Scan for the cell matching the given text and deliver its [X, Y] coordinate at center. 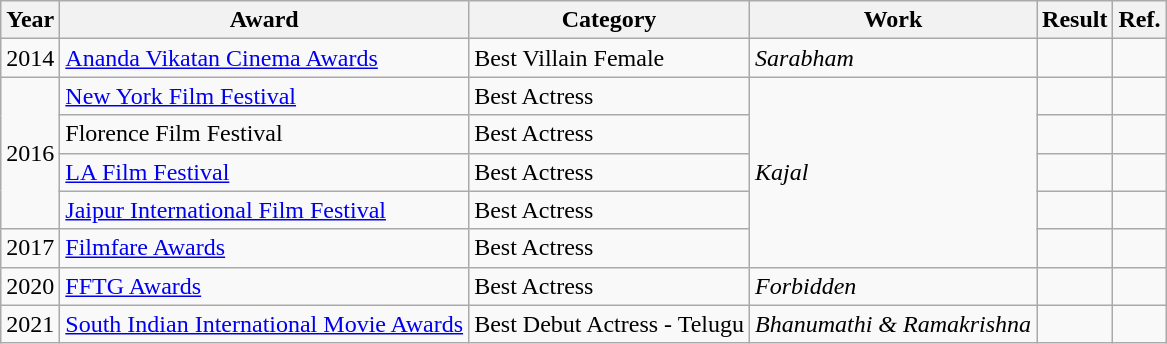
South Indian International Movie Awards [264, 324]
Kajal [894, 172]
Ananda Vikatan Cinema Awards [264, 58]
FFTG Awards [264, 286]
Best Villain Female [610, 58]
2014 [30, 58]
Florence Film Festival [264, 134]
Jaipur International Film Festival [264, 210]
2021 [30, 324]
Bhanumathi & Ramakrishna [894, 324]
2017 [30, 248]
Work [894, 20]
Result [1075, 20]
Best Debut Actress - Telugu [610, 324]
Forbidden [894, 286]
2020 [30, 286]
Category [610, 20]
LA Film Festival [264, 172]
Filmfare Awards [264, 248]
Ref. [1140, 20]
Year [30, 20]
Sarabham [894, 58]
New York Film Festival [264, 96]
2016 [30, 153]
Award [264, 20]
